Output the [X, Y] coordinate of the center of the cell containing the given text.  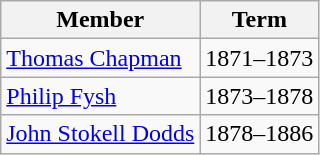
Term [260, 20]
John Stokell Dodds [100, 134]
Member [100, 20]
1873–1878 [260, 96]
Thomas Chapman [100, 58]
1871–1873 [260, 58]
1878–1886 [260, 134]
Philip Fysh [100, 96]
